Detect which cell encompasses the target text, then output its (x, y) center coordinate. 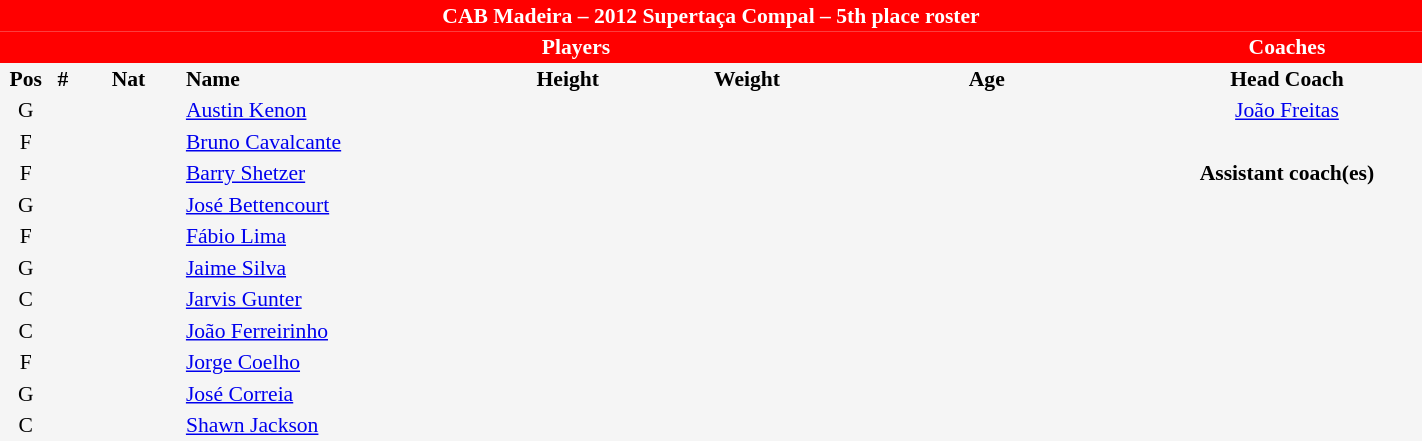
Fábio Lima (323, 236)
CAB Madeira – 2012 Supertaça Compal – 5th place roster (711, 16)
Jarvis Gunter (323, 300)
Nat (128, 79)
Height (568, 79)
Name (323, 79)
Players (576, 48)
Barry Shetzer (323, 174)
João Ferreirinho (323, 331)
Age (987, 79)
Pos (26, 79)
Weight (746, 79)
José Bettencourt (323, 205)
Head Coach (1287, 79)
# (64, 79)
Bruno Cavalcante (323, 142)
Coaches (1287, 48)
Assistant coach(es) (1287, 174)
Austin Kenon (323, 110)
Jaime Silva (323, 268)
José Correia (323, 394)
Jorge Coelho (323, 362)
João Freitas (1287, 110)
